Return the (x, y) coordinate for the center point of the cell that contains the specified text.  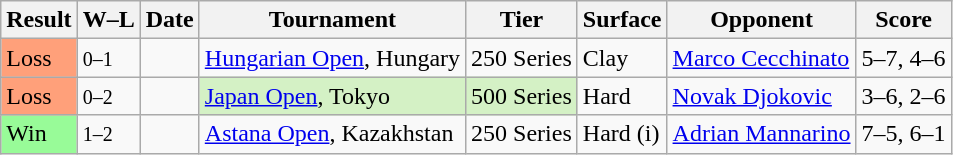
W–L (108, 20)
Score (904, 20)
Tier (522, 20)
Hard (i) (622, 134)
0–1 (108, 58)
Marco Cecchinato (762, 58)
Opponent (762, 20)
3–6, 2–6 (904, 96)
Win (39, 134)
1–2 (108, 134)
Surface (622, 20)
0–2 (108, 96)
Hard (622, 96)
Japan Open, Tokyo (332, 96)
Adrian Mannarino (762, 134)
Hungarian Open, Hungary (332, 58)
Clay (622, 58)
5–7, 4–6 (904, 58)
7–5, 6–1 (904, 134)
Astana Open, Kazakhstan (332, 134)
Tournament (332, 20)
Result (39, 20)
Novak Djokovic (762, 96)
Date (170, 20)
500 Series (522, 96)
